From the cell containing the given text, extract its center point as [x, y] coordinate. 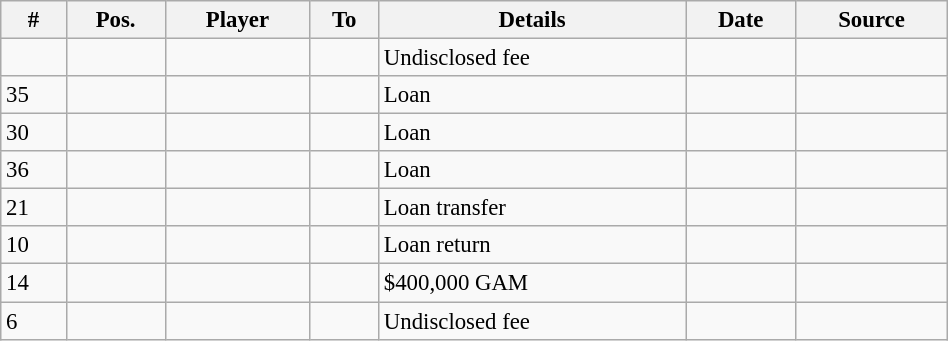
36 [34, 170]
$400,000 GAM [532, 283]
6 [34, 321]
Source [872, 20]
30 [34, 133]
35 [34, 95]
Loan return [532, 245]
# [34, 20]
10 [34, 245]
Player [238, 20]
Loan transfer [532, 208]
14 [34, 283]
21 [34, 208]
Pos. [116, 20]
To [344, 20]
Details [532, 20]
Date [741, 20]
